Identify which cell holds the provided text, then report its (X, Y) central coordinate. 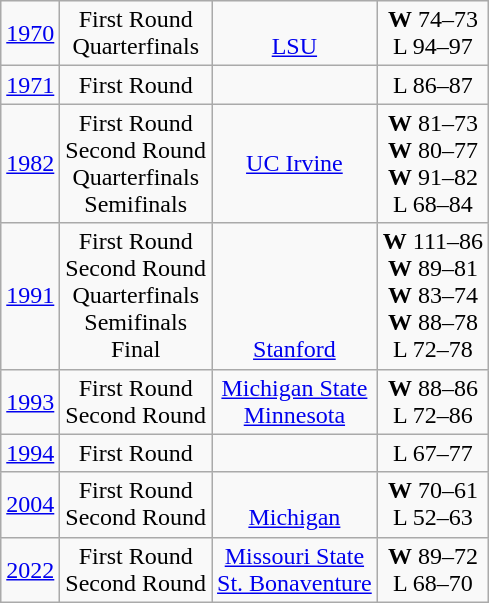
1994 (30, 453)
Michigan StateMinnesota (295, 402)
2004 (30, 504)
1971 (30, 85)
1993 (30, 402)
First RoundSecond RoundQuarterfinalsSemifinalsFinal (136, 296)
L 86–87 (432, 85)
W 111–86W 89–81W 83–74W 88–78L 72–78 (432, 296)
W 88–86L 72–86 (432, 402)
Missouri StateSt. Bonaventure (295, 570)
W 89–72L 68–70 (432, 570)
2022 (30, 570)
L 67–77 (432, 453)
Stanford (295, 296)
W 70–61L 52–63 (432, 504)
UC Irvine (295, 164)
1970 (30, 34)
First RoundQuarterfinals (136, 34)
Michigan (295, 504)
W 74–73L 94–97 (432, 34)
1991 (30, 296)
W 81–73W 80–77W 91–82L 68–84 (432, 164)
LSU (295, 34)
First RoundSecond RoundQuarterfinalsSemifinals (136, 164)
1982 (30, 164)
